Identify which cell holds the provided text, then report its [X, Y] central coordinate. 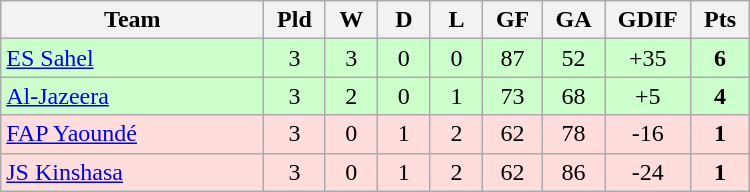
W [352, 20]
FAP Yaoundé [132, 134]
78 [573, 134]
+35 [648, 58]
+5 [648, 96]
-24 [648, 172]
87 [513, 58]
6 [720, 58]
-16 [648, 134]
JS Kinshasa [132, 172]
Team [132, 20]
L [456, 20]
86 [573, 172]
GA [573, 20]
Pld [294, 20]
Al-Jazeera [132, 96]
ES Sahel [132, 58]
52 [573, 58]
D [404, 20]
GF [513, 20]
68 [573, 96]
4 [720, 96]
Pts [720, 20]
GDIF [648, 20]
73 [513, 96]
